Return [x, y] of the center of cell containing provided text 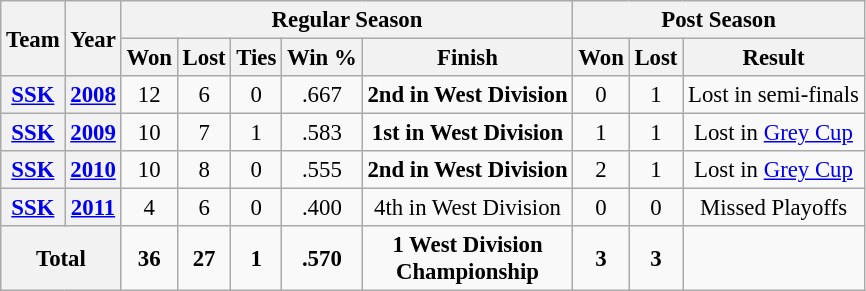
2008 [93, 95]
Ties [256, 58]
.555 [322, 170]
8 [204, 170]
1 West DivisionChampionship [468, 258]
1st in West Division [468, 133]
Lost in semi-finals [774, 95]
.583 [322, 133]
27 [204, 258]
Regular Season [347, 20]
Post Season [718, 20]
Team [33, 38]
Total [61, 258]
36 [149, 258]
4th in West Division [468, 208]
Year [93, 38]
7 [204, 133]
.570 [322, 258]
.667 [322, 95]
12 [149, 95]
Win % [322, 58]
2 [601, 170]
Result [774, 58]
.400 [322, 208]
2010 [93, 170]
4 [149, 208]
2009 [93, 133]
2011 [93, 208]
Missed Playoffs [774, 208]
Finish [468, 58]
